Extract the (X, Y) coordinate from the center of the cell holding the provided text.  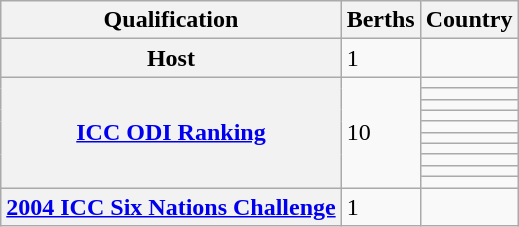
10 (380, 132)
Country (469, 20)
Host (171, 58)
Berths (380, 20)
Qualification (171, 20)
2004 ICC Six Nations Challenge (171, 207)
ICC ODI Ranking (171, 132)
